Find where the given text appears and provide that cell's center as (x, y) coordinate. 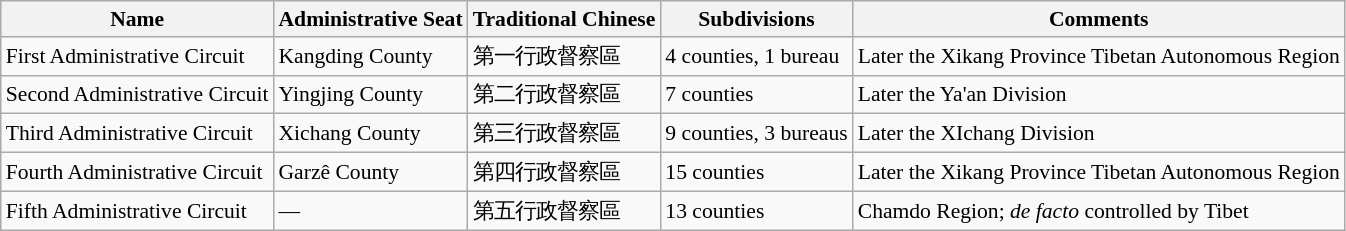
Fourth Administrative Circuit (138, 172)
Traditional Chinese (564, 19)
Subdivisions (756, 19)
第四行政督察區 (564, 172)
第一行政督察區 (564, 56)
4 counties, 1 bureau (756, 56)
13 counties (756, 210)
Fifth Administrative Circuit (138, 210)
Garzê County (370, 172)
第三行政督察區 (564, 134)
Administrative Seat (370, 19)
Kangding County (370, 56)
Name (138, 19)
— (370, 210)
Third Administrative Circuit (138, 134)
Second Administrative Circuit (138, 94)
7 counties (756, 94)
Xichang County (370, 134)
Later the Ya'an Division (1099, 94)
9 counties, 3 bureaus (756, 134)
第五行政督察區 (564, 210)
Comments (1099, 19)
第二行政督察區 (564, 94)
Chamdo Region; de facto controlled by Tibet (1099, 210)
Yingjing County (370, 94)
First Administrative Circuit (138, 56)
15 counties (756, 172)
Later the XIchang Division (1099, 134)
